Search for the cell housing the specified text and yield its (X, Y) center coordinate. 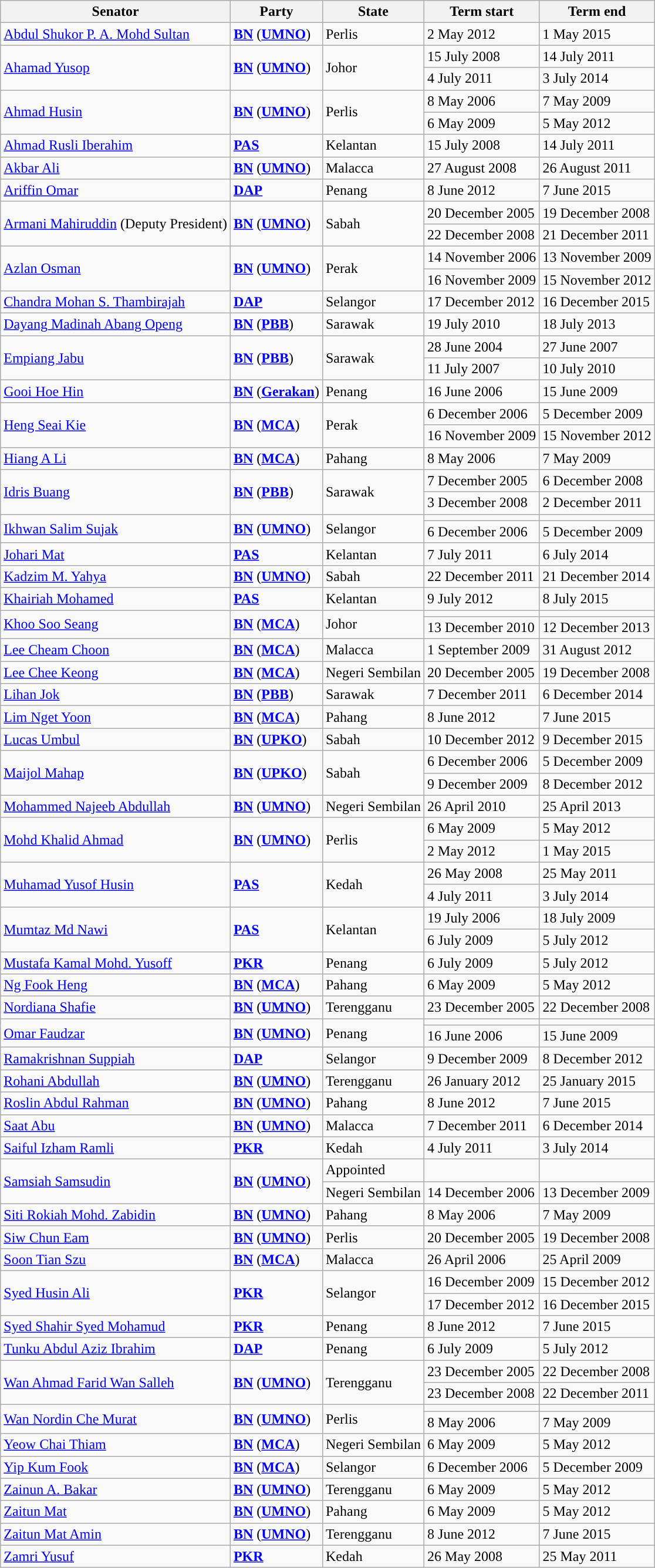
Ariffin Omar (116, 190)
Ahmad Husin (116, 112)
Party (276, 12)
Mohd Khalid Ahmad (116, 840)
Syed Shahir Syed Mohamud (116, 1327)
12 December 2013 (597, 628)
18 July 2013 (597, 325)
Roslin Abdul Rahman (116, 1103)
Term start (482, 12)
Wan Ahmad Farid Wan Salleh (116, 1383)
Lee Chee Keong (116, 673)
Zainun A. Bakar (116, 1489)
Lee Cheam Choon (116, 650)
19 July 2006 (482, 918)
8 July 2015 (597, 599)
Ng Fook Heng (116, 985)
21 December 2011 (597, 235)
Tunku Abdul Aziz Ibrahim (116, 1349)
27 June 2007 (597, 347)
2 December 2011 (597, 503)
21 December 2014 (597, 576)
25 April 2013 (597, 806)
Wan Nordin Che Murat (116, 1419)
23 December 2008 (482, 1394)
Ikhwan Salim Sujak (116, 528)
Soon Tian Szu (116, 1259)
Dayang Madinah Abang Openg (116, 325)
Chandra Mohan S. Thambirajah (116, 302)
Armani Mahiruddin (Deputy President) (116, 224)
State (373, 12)
Term end (597, 12)
Khoo Soo Seang (116, 624)
26 April 2010 (482, 806)
Akbar Ali (116, 168)
Idris Buang (116, 492)
Kadzim M. Yahya (116, 576)
Hiang A Li (116, 458)
14 December 2006 (482, 1192)
10 December 2012 (482, 739)
Zaitun Mat (116, 1512)
28 June 2004 (482, 347)
Zamri Yusuf (116, 1556)
Omar Faudzar (116, 1033)
27 August 2008 (482, 168)
16 December 2009 (482, 1282)
9 December 2015 (597, 739)
Appointed (373, 1170)
6 December 2008 (597, 481)
Siw Chun Eam (116, 1237)
31 August 2012 (597, 650)
25 January 2015 (597, 1081)
Maijol Mahap (116, 773)
14 November 2006 (482, 257)
13 November 2009 (597, 257)
11 July 2007 (482, 369)
Heng Seai Kie (116, 425)
Johari Mat (116, 554)
Siti Rokiah Mohd. Zabidin (116, 1215)
15 December 2012 (597, 1282)
Mustafa Kamal Mohd. Yusoff (116, 963)
7 July 2011 (482, 554)
7 December 2005 (482, 481)
Ramakrishnan Suppiah (116, 1059)
Yeow Chai Thiam (116, 1445)
Abdul Shukor P. A. Mohd Sultan (116, 34)
Rohani Abdullah (116, 1081)
Gooi Hoe Hin (116, 391)
Lim Nget Yoon (116, 717)
Lihan Jok (116, 695)
Muhamad Yusof Husin (116, 884)
26 August 2011 (597, 168)
Lucas Umbul (116, 739)
Senator (116, 12)
Yip Kum Fook (116, 1467)
Khairiah Mohamed (116, 599)
6 July 2014 (597, 554)
Samsiah Samsudin (116, 1181)
BN (Gerakan) (276, 391)
19 July 2010 (482, 325)
Ahamad Yusop (116, 67)
Syed Husin Ali (116, 1293)
13 December 2010 (482, 628)
Zaitun Mat Amin (116, 1534)
1 September 2009 (482, 650)
Mohammed Najeeb Abdullah (116, 806)
18 July 2009 (597, 918)
Saat Abu (116, 1126)
9 July 2012 (482, 599)
26 April 2006 (482, 1259)
Saiful Izham Ramli (116, 1148)
3 December 2008 (482, 503)
25 April 2009 (597, 1259)
Mumtaz Md Nawi (116, 929)
Nordiana Shafie (116, 1008)
Ahmad Rusli Iberahim (116, 146)
10 July 2010 (597, 369)
Azlan Osman (116, 268)
13 December 2009 (597, 1192)
Empiang Jabu (116, 358)
26 January 2012 (482, 1081)
